Return [X, Y] of the center of cell containing provided text 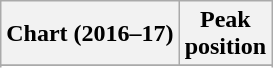
Peakposition [225, 34]
Chart (2016–17) [90, 34]
